Detect which cell encompasses the target text, then output its (X, Y) center coordinate. 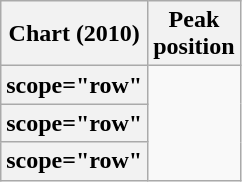
Chart (2010) (74, 34)
Peakposition (194, 34)
